Identify which cell holds the provided text, then report its (X, Y) central coordinate. 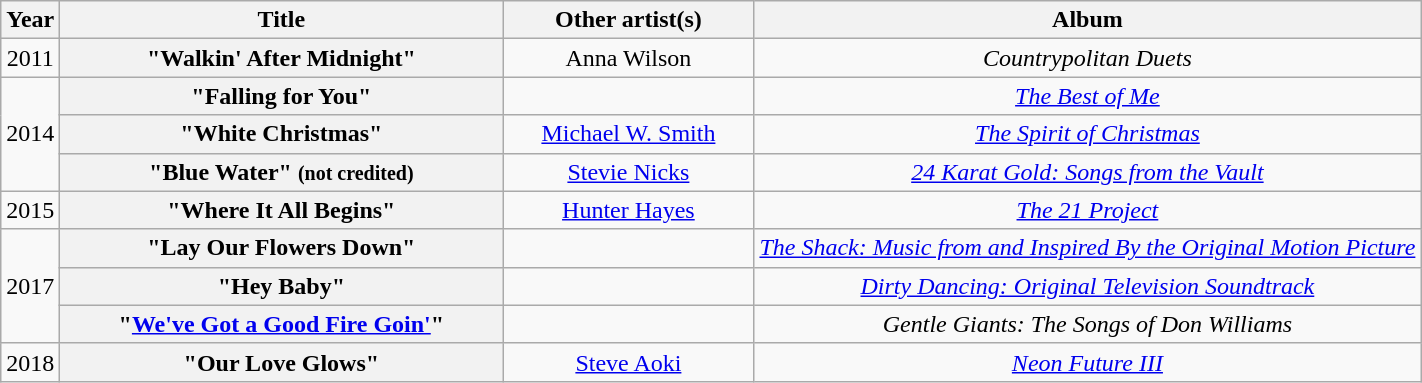
Other artist(s) (628, 20)
Countrypolitan Duets (1088, 58)
Anna Wilson (628, 58)
2014 (30, 134)
Album (1088, 20)
Neon Future III (1088, 362)
"Our Love Glows" (282, 362)
The 21 Project (1088, 210)
Michael W. Smith (628, 134)
"Hey Baby" (282, 286)
"Where It All Begins" (282, 210)
2017 (30, 286)
Hunter Hayes (628, 210)
The Spirit of Christmas (1088, 134)
The Shack: Music from and Inspired By the Original Motion Picture (1088, 248)
"Lay Our Flowers Down" (282, 248)
Title (282, 20)
"Falling for You" (282, 96)
"Walkin' After Midnight" (282, 58)
"We've Got a Good Fire Goin'" (282, 324)
24 Karat Gold: Songs from the Vault (1088, 172)
"White Christmas" (282, 134)
2011 (30, 58)
Dirty Dancing: Original Television Soundtrack (1088, 286)
Gentle Giants: The Songs of Don Williams (1088, 324)
The Best of Me (1088, 96)
Steve Aoki (628, 362)
2018 (30, 362)
2015 (30, 210)
Year (30, 20)
Stevie Nicks (628, 172)
"Blue Water" (not credited) (282, 172)
